Output the (x, y) coordinate of the center of the cell containing the given text.  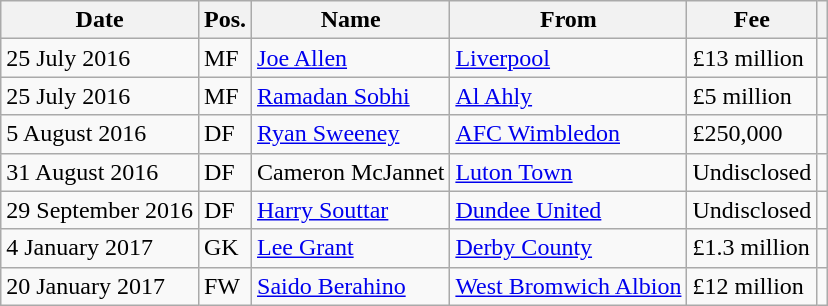
£1.3 million (752, 248)
5 August 2016 (100, 134)
From (568, 20)
20 January 2017 (100, 286)
29 September 2016 (100, 210)
Al Ahly (568, 96)
Date (100, 20)
FW (224, 286)
AFC Wimbledon (568, 134)
Ramadan Sobhi (351, 96)
£12 million (752, 286)
Harry Souttar (351, 210)
West Bromwich Albion (568, 286)
£250,000 (752, 134)
4 January 2017 (100, 248)
£13 million (752, 58)
Joe Allen (351, 58)
31 August 2016 (100, 172)
Pos. (224, 20)
Derby County (568, 248)
Saido Berahino (351, 286)
Luton Town (568, 172)
Lee Grant (351, 248)
Dundee United (568, 210)
Name (351, 20)
Fee (752, 20)
Cameron McJannet (351, 172)
Liverpool (568, 58)
£5 million (752, 96)
Ryan Sweeney (351, 134)
GK (224, 248)
